Scan for the cell matching the given text and deliver its (x, y) coordinate at center. 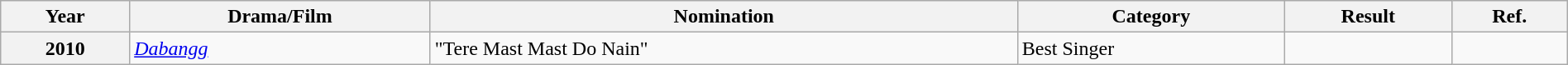
Category (1151, 17)
2010 (65, 48)
Best Singer (1151, 48)
Year (65, 17)
Drama/Film (280, 17)
Ref. (1509, 17)
"Tere Mast Mast Do Nain" (724, 48)
Result (1368, 17)
Nomination (724, 17)
Dabangg (280, 48)
